Return (X, Y) of the center of cell containing provided text 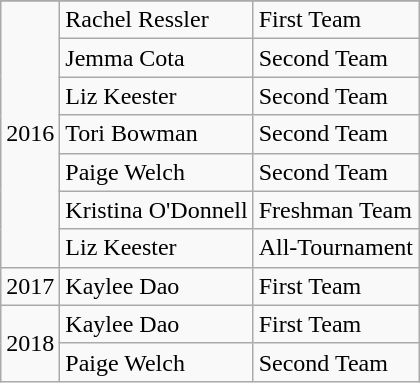
Jemma Cota (156, 58)
Kristina O'Donnell (156, 210)
Rachel Ressler (156, 20)
Tori Bowman (156, 134)
2018 (30, 343)
2017 (30, 286)
2016 (30, 134)
All-Tournament (336, 248)
Freshman Team (336, 210)
